Return the [x, y] coordinate for the center point of the cell that contains the specified text.  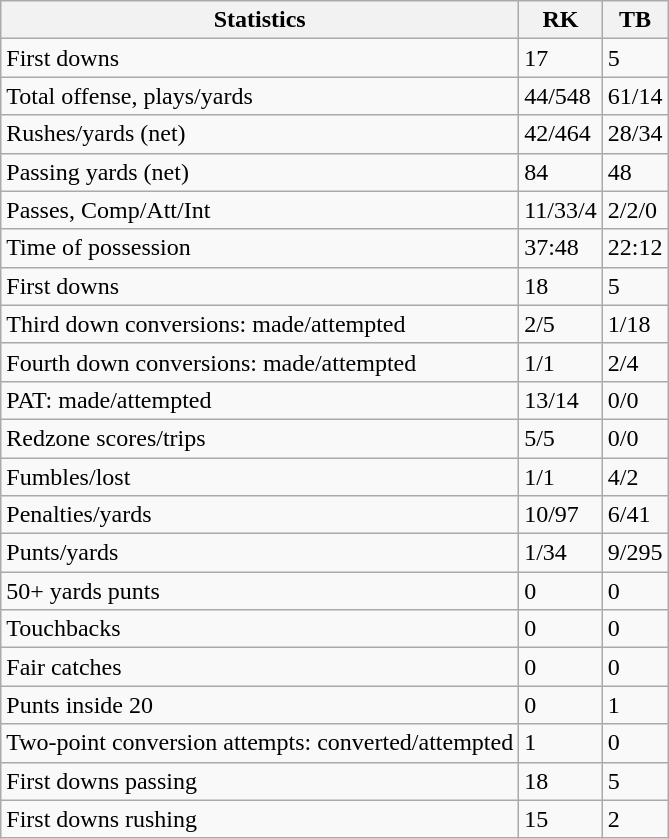
Touchbacks [260, 629]
Fair catches [260, 667]
Punts/yards [260, 553]
10/97 [561, 515]
4/2 [635, 477]
First downs passing [260, 781]
50+ yards punts [260, 591]
1/18 [635, 324]
28/34 [635, 134]
84 [561, 172]
Fourth down conversions: made/attempted [260, 362]
Punts inside 20 [260, 705]
2/4 [635, 362]
6/41 [635, 515]
9/295 [635, 553]
Two-point conversion attempts: converted/attempted [260, 743]
2/5 [561, 324]
44/548 [561, 96]
Total offense, plays/yards [260, 96]
Passing yards (net) [260, 172]
1/34 [561, 553]
Time of possession [260, 248]
Rushes/yards (net) [260, 134]
22:12 [635, 248]
42/464 [561, 134]
61/14 [635, 96]
2/2/0 [635, 210]
Penalties/yards [260, 515]
RK [561, 20]
48 [635, 172]
15 [561, 819]
37:48 [561, 248]
TB [635, 20]
First downs rushing [260, 819]
2 [635, 819]
Statistics [260, 20]
17 [561, 58]
Third down conversions: made/attempted [260, 324]
Fumbles/lost [260, 477]
Redzone scores/trips [260, 438]
13/14 [561, 400]
PAT: made/attempted [260, 400]
11/33/4 [561, 210]
Passes, Comp/Att/Int [260, 210]
5/5 [561, 438]
